Pinpoint the cell where the given text exists, returning its (X, Y) midpoint coordinate. 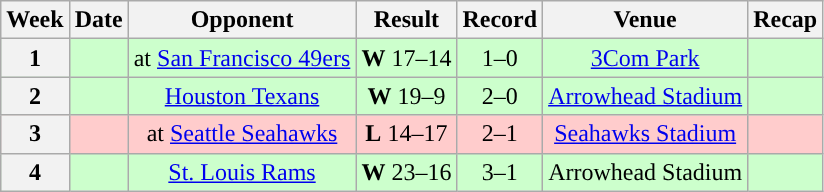
L 14–17 (406, 134)
3Com Park (646, 58)
Record (500, 20)
St. Louis Rams (242, 172)
2–1 (500, 134)
Result (406, 20)
4 (35, 172)
Venue (646, 20)
W 17–14 (406, 58)
Recap (786, 20)
Date (98, 20)
Week (35, 20)
2 (35, 96)
Seahawks Stadium (646, 134)
at San Francisco 49ers (242, 58)
Opponent (242, 20)
1–0 (500, 58)
Houston Texans (242, 96)
2–0 (500, 96)
W 19–9 (406, 96)
3 (35, 134)
at Seattle Seahawks (242, 134)
3–1 (500, 172)
1 (35, 58)
W 23–16 (406, 172)
